Output the (x, y) coordinate of the center of the cell containing the given text.  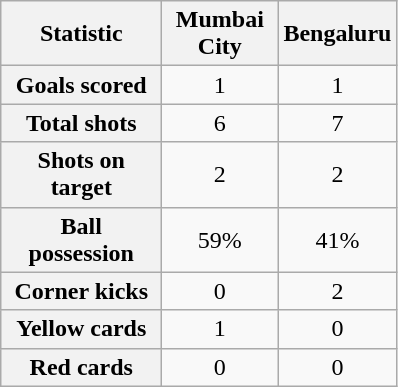
Mumbai City (220, 34)
Corner kicks (82, 291)
41% (338, 240)
Total shots (82, 123)
Bengaluru (338, 34)
Statistic (82, 34)
Red cards (82, 367)
Shots on target (82, 174)
Yellow cards (82, 329)
Goals scored (82, 85)
Ball possession (82, 240)
6 (220, 123)
7 (338, 123)
59% (220, 240)
